Extract the [X, Y] coordinate from the center of the cell holding the provided text.  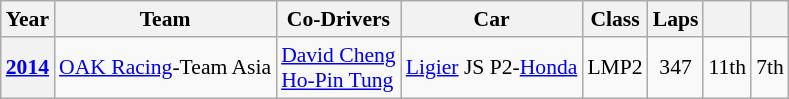
Year [28, 19]
LMP2 [614, 68]
Laps [676, 19]
Car [492, 19]
David Cheng Ho-Pin Tung [338, 68]
2014 [28, 68]
11th [727, 68]
OAK Racing-Team Asia [165, 68]
Class [614, 19]
7th [770, 68]
Ligier JS P2-Honda [492, 68]
Co-Drivers [338, 19]
347 [676, 68]
Team [165, 19]
